Capture the cell that displays the provided text and extract its [X, Y] central coordinate. 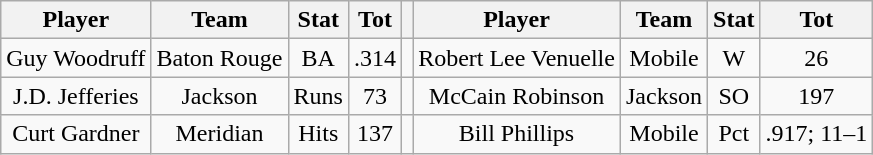
.917; 11–1 [816, 134]
W [734, 58]
73 [374, 96]
.314 [374, 58]
BA [318, 58]
137 [374, 134]
Pct [734, 134]
Runs [318, 96]
197 [816, 96]
Bill Phillips [517, 134]
Guy Woodruff [76, 58]
Curt Gardner [76, 134]
Hits [318, 134]
Robert Lee Venuelle [517, 58]
Baton Rouge [220, 58]
McCain Robinson [517, 96]
SO [734, 96]
Meridian [220, 134]
26 [816, 58]
J.D. Jefferies [76, 96]
